From the cell containing the given text, extract its center point as [x, y] coordinate. 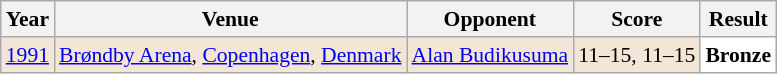
Bronze [738, 55]
Opponent [490, 19]
Venue [230, 19]
Result [738, 19]
Year [28, 19]
Alan Budikusuma [490, 55]
Brøndby Arena, Copenhagen, Denmark [230, 55]
11–15, 11–15 [636, 55]
1991 [28, 55]
Score [636, 19]
